For the text-containing cell, return its midpoint in (X, Y) coordinate format. 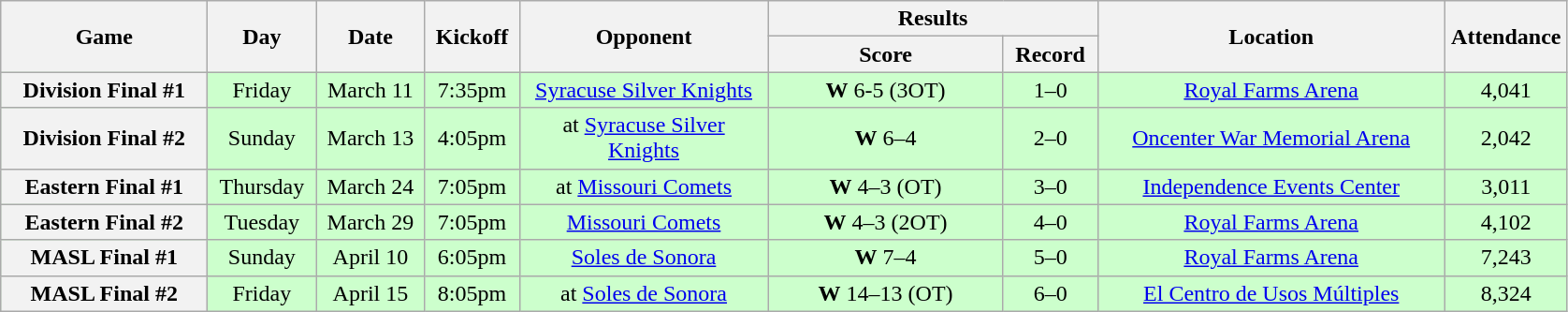
W 4–3 (2OT) (885, 222)
8,324 (1506, 293)
4–0 (1050, 222)
Attendance (1506, 37)
Score (885, 54)
3,011 (1506, 186)
W 6–4 (885, 139)
at Missouri Comets (644, 186)
Eastern Final #1 (105, 186)
Thursday (262, 186)
MASL Final #2 (105, 293)
March 24 (370, 186)
Kickoff (472, 37)
at Syracuse Silver Knights (644, 139)
3–0 (1050, 186)
Division Final #1 (105, 90)
Independence Events Center (1270, 186)
Tuesday (262, 222)
at Soles de Sonora (644, 293)
8:05pm (472, 293)
Record (1050, 54)
El Centro de Usos Múltiples (1270, 293)
Division Final #2 (105, 139)
Day (262, 37)
7:35pm (472, 90)
Syracuse Silver Knights (644, 90)
April 15 (370, 293)
5–0 (1050, 258)
Opponent (644, 37)
4,041 (1506, 90)
Results (933, 19)
7,243 (1506, 258)
1–0 (1050, 90)
Soles de Sonora (644, 258)
W 6-5 (3OT) (885, 90)
March 11 (370, 90)
6–0 (1050, 293)
March 29 (370, 222)
Missouri Comets (644, 222)
Oncenter War Memorial Arena (1270, 139)
2,042 (1506, 139)
Location (1270, 37)
W 4–3 (OT) (885, 186)
6:05pm (472, 258)
W 7–4 (885, 258)
March 13 (370, 139)
4,102 (1506, 222)
Eastern Final #2 (105, 222)
MASL Final #1 (105, 258)
W 14–13 (OT) (885, 293)
Game (105, 37)
2–0 (1050, 139)
4:05pm (472, 139)
Date (370, 37)
April 10 (370, 258)
